For the text-containing cell, return its midpoint in [x, y] coordinate format. 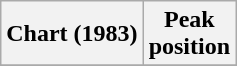
Peakposition [189, 34]
Chart (1983) [72, 34]
